Determine the [x, y] coordinate at the center of the cell enclosing the given text.  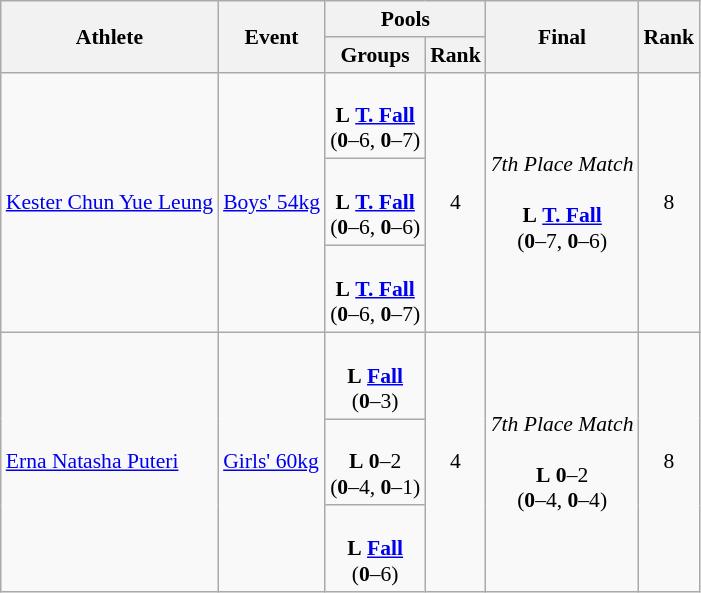
Erna Natasha Puteri [110, 462]
L 0–2(0–4, 0–1) [375, 462]
Boys' 54kg [272, 202]
Kester Chun Yue Leung [110, 202]
L Fall(0–3) [375, 376]
Final [562, 36]
7th Place MatchL 0–2(0–4, 0–4) [562, 462]
Athlete [110, 36]
Event [272, 36]
Groups [375, 55]
7th Place MatchL T. Fall(0–7, 0–6) [562, 202]
Girls' 60kg [272, 462]
L T. Fall(0–6, 0–6) [375, 202]
L Fall(0–6) [375, 550]
Pools [406, 19]
